Locate the cell with the specified text and output its (x, y) center coordinate. 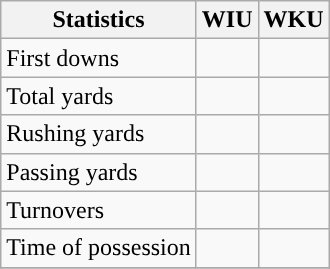
Turnovers (99, 210)
Statistics (99, 20)
Time of possession (99, 248)
Rushing yards (99, 134)
WKU (294, 20)
Passing yards (99, 172)
WIU (227, 20)
Total yards (99, 96)
First downs (99, 58)
